Output the (X, Y) coordinate of the center of the cell containing the given text.  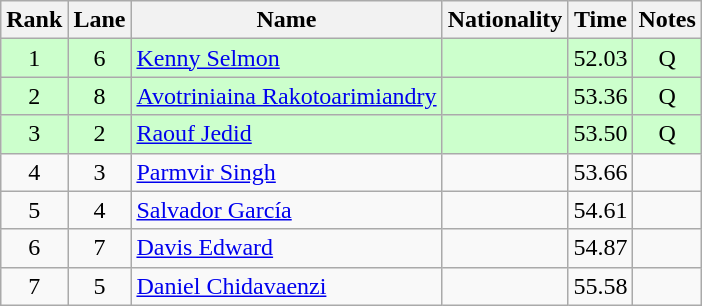
52.03 (600, 58)
54.87 (600, 248)
53.66 (600, 172)
54.61 (600, 210)
55.58 (600, 286)
53.50 (600, 134)
Parmvir Singh (286, 172)
1 (34, 58)
Nationality (505, 20)
Name (286, 20)
Davis Edward (286, 248)
Daniel Chidavaenzi (286, 286)
Salvador García (286, 210)
53.36 (600, 96)
Notes (667, 20)
Raouf Jedid (286, 134)
Lane (100, 20)
Time (600, 20)
Kenny Selmon (286, 58)
Avotriniaina Rakotoarimiandry (286, 96)
Rank (34, 20)
8 (100, 96)
